For the text-containing cell, return its midpoint in [x, y] coordinate format. 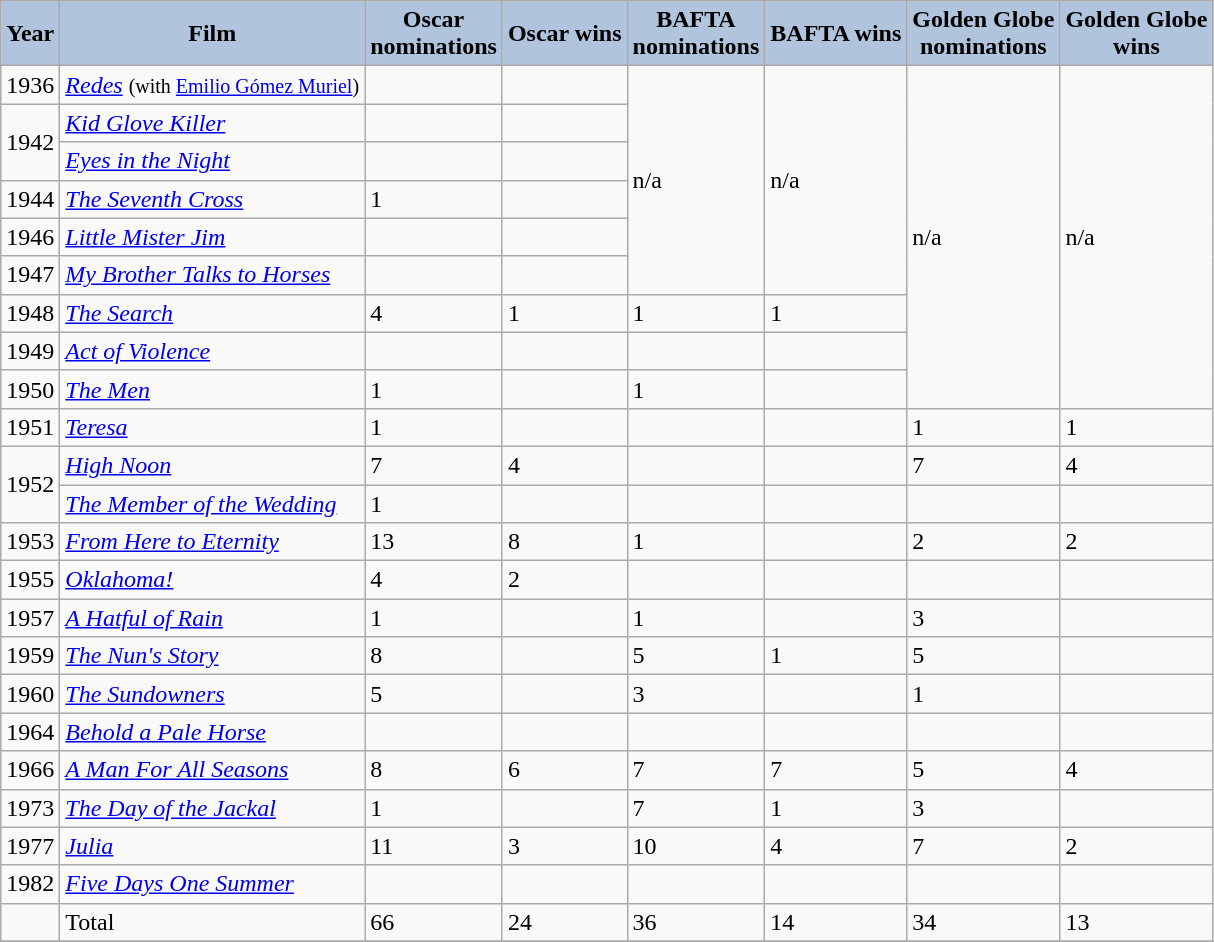
Act of Violence [212, 351]
Total [212, 922]
Julia [212, 846]
Golden Globewins [1136, 34]
1960 [30, 694]
High Noon [212, 465]
1973 [30, 808]
Oklahoma! [212, 580]
Oscarnominations [434, 34]
Teresa [212, 427]
1952 [30, 484]
The Member of the Wedding [212, 503]
My Brother Talks to Horses [212, 275]
66 [434, 922]
The Nun's Story [212, 656]
1982 [30, 884]
6 [564, 770]
1964 [30, 732]
1948 [30, 313]
The Seventh Cross [212, 199]
1966 [30, 770]
1957 [30, 618]
Year [30, 34]
Oscar wins [564, 34]
1951 [30, 427]
The Sundowners [212, 694]
A Hatful of Rain [212, 618]
The Men [212, 389]
Film [212, 34]
11 [434, 846]
1942 [30, 142]
10 [696, 846]
1944 [30, 199]
1947 [30, 275]
1959 [30, 656]
Eyes in the Night [212, 161]
1950 [30, 389]
Golden Globenominations [984, 34]
Five Days One Summer [212, 884]
14 [836, 922]
1949 [30, 351]
36 [696, 922]
1977 [30, 846]
1955 [30, 580]
1946 [30, 237]
1953 [30, 542]
1936 [30, 85]
BAFTAnominations [696, 34]
Redes (with Emilio Gómez Muriel) [212, 85]
The Search [212, 313]
34 [984, 922]
Behold a Pale Horse [212, 732]
From Here to Eternity [212, 542]
24 [564, 922]
BAFTA wins [836, 34]
A Man For All Seasons [212, 770]
Little Mister Jim [212, 237]
The Day of the Jackal [212, 808]
Kid Glove Killer [212, 123]
